Extract the [x, y] coordinate from the center of the cell holding the provided text.  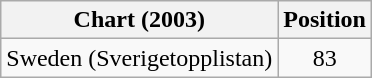
Chart (2003) [140, 20]
83 [325, 58]
Sweden (Sverigetopplistan) [140, 58]
Position [325, 20]
